Identify which cell holds the provided text, then report its [X, Y] central coordinate. 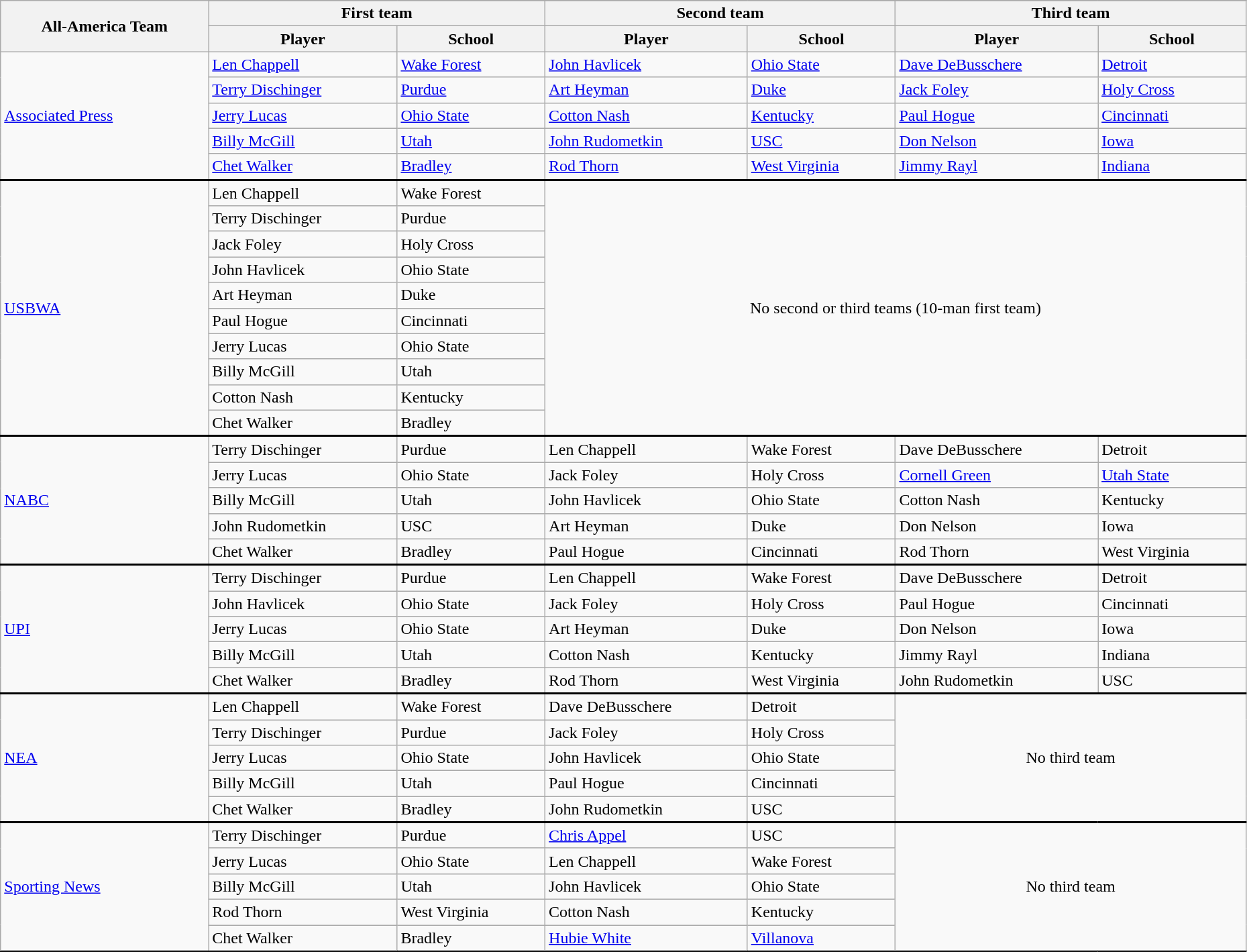
Hubie White [647, 938]
Utah State [1173, 475]
Cornell Green [997, 475]
Sporting News [105, 887]
Third team [1071, 13]
NEA [105, 758]
Chris Appel [647, 836]
No second or third teams (10-man first team) [896, 308]
UPI [105, 629]
Second team [720, 13]
NABC [105, 500]
USBWA [105, 308]
Associated Press [105, 115]
All-America Team [105, 26]
First team [377, 13]
Villanova [821, 938]
